Capture the cell that displays the provided text and extract its (x, y) central coordinate. 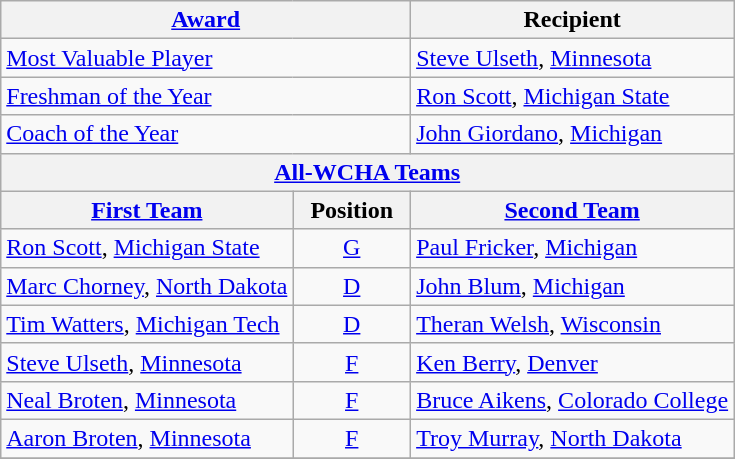
Aaron Broten, Minnesota (147, 438)
Award (206, 20)
Tim Watters, Michigan Tech (147, 324)
Troy Murray, North Dakota (572, 438)
Position (352, 210)
All-WCHA Teams (368, 172)
Bruce Aikens, Colorado College (572, 400)
Coach of the Year (206, 134)
Marc Chorney, North Dakota (147, 286)
Recipient (572, 20)
Most Valuable Player (206, 58)
First Team (147, 210)
Theran Welsh, Wisconsin (572, 324)
Freshman of the Year (206, 96)
Second Team (572, 210)
John Giordano, Michigan (572, 134)
Paul Fricker, Michigan (572, 248)
Ken Berry, Denver (572, 362)
Neal Broten, Minnesota (147, 400)
G (352, 248)
John Blum, Michigan (572, 286)
